Provide the (x, y) coordinate of the cell's center where the given text is located.  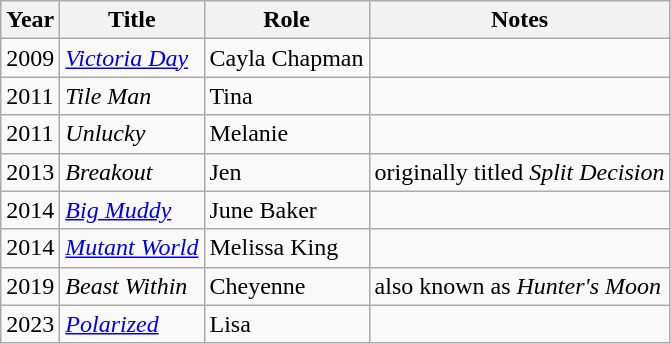
Polarized (132, 324)
originally titled Split Decision (520, 172)
Notes (520, 20)
Tile Man (132, 96)
Melanie (286, 134)
Tina (286, 96)
June Baker (286, 210)
Year (30, 20)
2009 (30, 58)
Breakout (132, 172)
Big Muddy (132, 210)
Victoria Day (132, 58)
also known as Hunter's Moon (520, 286)
Unlucky (132, 134)
Jen (286, 172)
Melissa King (286, 248)
2023 (30, 324)
2019 (30, 286)
Title (132, 20)
Role (286, 20)
Cayla Chapman (286, 58)
Cheyenne (286, 286)
Beast Within (132, 286)
Lisa (286, 324)
Mutant World (132, 248)
2013 (30, 172)
